Detect which cell encompasses the target text, then output its (X, Y) center coordinate. 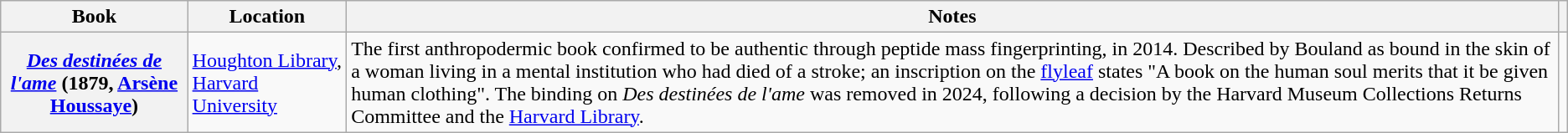
Book (94, 17)
Location (267, 17)
Houghton Library, Harvard University (267, 82)
Des destinées de l'ame (1879, Arsène Houssaye) (94, 82)
Notes (953, 17)
